Detect which cell encompasses the target text, then output its (x, y) center coordinate. 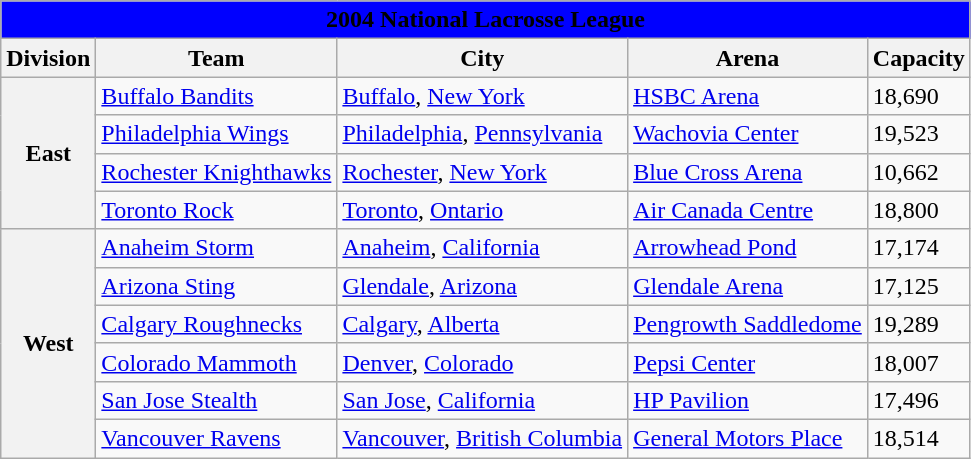
Rochester, New York (482, 172)
18,514 (918, 438)
Arrowhead Pond (748, 248)
Arena (748, 58)
Anaheim Storm (216, 248)
Buffalo Bandits (216, 96)
Vancouver Ravens (216, 438)
Capacity (918, 58)
Glendale, Arizona (482, 286)
Calgary, Alberta (482, 324)
Philadelphia, Pennsylvania (482, 134)
17,496 (918, 400)
18,690 (918, 96)
Toronto, Ontario (482, 210)
San Jose Stealth (216, 400)
General Motors Place (748, 438)
Pengrowth Saddledome (748, 324)
Toronto Rock (216, 210)
17,174 (918, 248)
Colorado Mammoth (216, 362)
Philadelphia Wings (216, 134)
San Jose, California (482, 400)
Division (48, 58)
Glendale Arena (748, 286)
17,125 (918, 286)
Denver, Colorado (482, 362)
19,523 (918, 134)
East (48, 153)
Team (216, 58)
HSBC Arena (748, 96)
West (48, 343)
Vancouver, British Columbia (482, 438)
18,800 (918, 210)
Wachovia Center (748, 134)
Calgary Roughnecks (216, 324)
Arizona Sting (216, 286)
Pepsi Center (748, 362)
10,662 (918, 172)
Anaheim, California (482, 248)
2004 National Lacrosse League (486, 20)
HP Pavilion (748, 400)
18,007 (918, 362)
Air Canada Centre (748, 210)
Buffalo, New York (482, 96)
City (482, 58)
19,289 (918, 324)
Blue Cross Arena (748, 172)
Rochester Knighthawks (216, 172)
